Return (X, Y) of the center of cell containing provided text 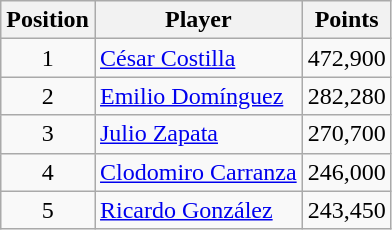
César Costilla (198, 58)
Position (48, 20)
5 (48, 210)
Player (198, 20)
4 (48, 172)
2 (48, 96)
243,450 (346, 210)
3 (48, 134)
1 (48, 58)
246,000 (346, 172)
Clodomiro Carranza (198, 172)
Ricardo González (198, 210)
Julio Zapata (198, 134)
282,280 (346, 96)
472,900 (346, 58)
Points (346, 20)
Emilio Domínguez (198, 96)
270,700 (346, 134)
